Provide the (X, Y) coordinate of the cell's center where the given text is located.  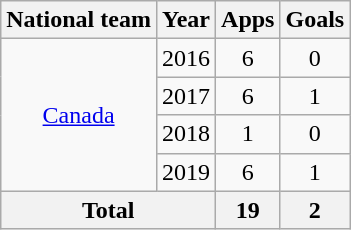
Goals (315, 20)
19 (248, 210)
Year (186, 20)
2017 (186, 96)
2016 (186, 58)
2019 (186, 172)
Total (108, 210)
2 (315, 210)
National team (79, 20)
2018 (186, 134)
Canada (79, 115)
Apps (248, 20)
